Identify which cell holds the provided text, then report its [x, y] central coordinate. 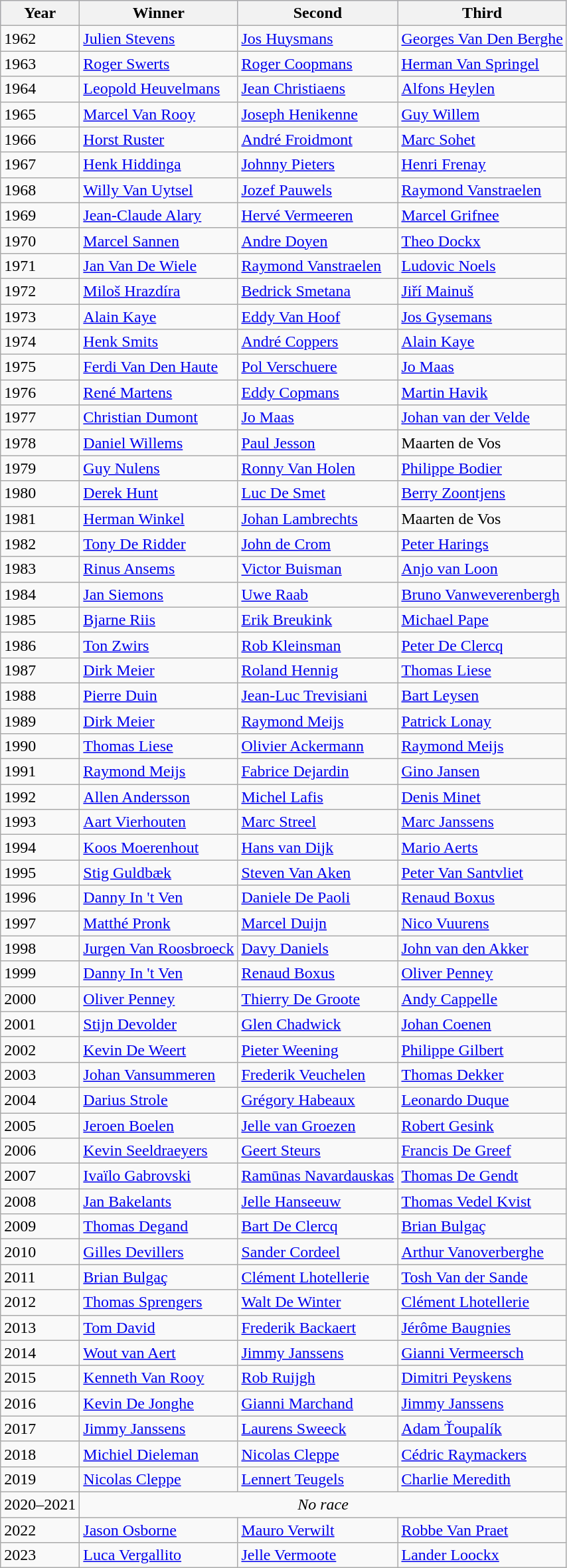
Francis De Greef [482, 1151]
2011 [40, 1277]
1975 [40, 367]
2007 [40, 1176]
Ludovic Noels [482, 266]
Olivier Ackermann [317, 746]
Charlie Meredith [482, 1479]
Paul Jesson [317, 443]
Cédric Raymackers [482, 1454]
Jos Huysmans [317, 39]
Bedrick Smetana [317, 291]
1973 [40, 317]
Luc De Smet [317, 493]
Eddy Van Hoof [317, 317]
2023 [40, 1555]
1984 [40, 594]
1997 [40, 923]
Rob Ruijgh [317, 1378]
Thomas Vedel Kvist [482, 1201]
Herman Winkel [159, 519]
Leopold Heuvelmans [159, 89]
Herman Van Springel [482, 64]
Marc Sohet [482, 139]
Tony De Ridder [159, 544]
Stijn Devolder [159, 1024]
Theo Dockx [482, 240]
1962 [40, 39]
Peter Harings [482, 544]
Erik Breukink [317, 620]
Bruno Vanweverenbergh [482, 594]
John van den Akker [482, 948]
René Martens [159, 392]
Bjarne Riis [159, 620]
2000 [40, 999]
Guy Nulens [159, 468]
2019 [40, 1479]
Darius Strole [159, 1100]
1998 [40, 948]
2003 [40, 1075]
Second [317, 13]
2013 [40, 1328]
Ferdi Van Den Haute [159, 367]
Luca Vergallito [159, 1555]
Johan Coenen [482, 1024]
Laurens Sweeck [317, 1429]
Marcel Grifnee [482, 215]
1978 [40, 443]
2009 [40, 1227]
Michael Pape [482, 620]
1994 [40, 847]
Marcel Van Rooy [159, 114]
Marcel Sannen [159, 240]
Year [40, 13]
Ramūnas Navardauskas [317, 1176]
Jelle Hanseeuw [317, 1201]
Allen Andersson [159, 797]
Fabrice Dejardin [317, 772]
1982 [40, 544]
2002 [40, 1049]
Bart De Clercq [317, 1227]
Alfons Heylen [482, 89]
Jean-Claude Alary [159, 215]
Jason Osborne [159, 1529]
Anjo van Loon [482, 569]
Davy Daniels [317, 948]
1986 [40, 645]
Adam Ťoupalík [482, 1429]
Henri Frenay [482, 165]
Mario Aerts [482, 847]
Matthé Pronk [159, 923]
André Froidmont [317, 139]
Joseph Henikenne [317, 114]
Robert Gesink [482, 1126]
Dimitri Peyskens [482, 1378]
Miloš Hrazdíra [159, 291]
1963 [40, 64]
Lennert Teugels [317, 1479]
2020–2021 [40, 1504]
Aart Vierhouten [159, 822]
1996 [40, 898]
1995 [40, 873]
Arthur Vanoverberghe [482, 1252]
Michiel Dieleman [159, 1454]
Bart Leysen [482, 695]
Gianni Vermeersch [482, 1353]
Kevin Seeldraeyers [159, 1151]
Jan Siemons [159, 594]
Thomas De Gendt [482, 1176]
Hervé Vermeeren [317, 215]
Michel Lafis [317, 797]
2016 [40, 1403]
Nico Vuurens [482, 923]
Hans van Dijk [317, 847]
1969 [40, 215]
1981 [40, 519]
Jos Gysemans [482, 317]
1985 [40, 620]
Patrick Lonay [482, 721]
Victor Buisman [317, 569]
1965 [40, 114]
Daniele De Paoli [317, 898]
Daniel Willems [159, 443]
Grégory Habeaux [317, 1100]
Jiří Mainuš [482, 291]
Geert Steurs [317, 1151]
Kevin De Jonghe [159, 1403]
Ton Zwirs [159, 645]
2017 [40, 1429]
Stig Guldbæk [159, 873]
Julien Stevens [159, 39]
Martin Havik [482, 392]
1970 [40, 240]
2006 [40, 1151]
Jean Christiaens [317, 89]
1999 [40, 974]
Jean-Luc Trevisiani [317, 695]
1972 [40, 291]
Eddy Copmans [317, 392]
1971 [40, 266]
Uwe Raab [317, 594]
Thomas Sprengers [159, 1302]
Frederik Veuchelen [317, 1075]
Georges Van Den Berghe [482, 39]
2001 [40, 1024]
2010 [40, 1252]
Kevin De Weert [159, 1049]
Walt De Winter [317, 1302]
Winner [159, 13]
2005 [40, 1126]
Ronny Van Holen [317, 468]
Leonardo Duque [482, 1100]
2008 [40, 1201]
Roger Coopmans [317, 64]
Willy Van Uytsel [159, 190]
Thomas Degand [159, 1227]
Marc Streel [317, 822]
Denis Minet [482, 797]
1993 [40, 822]
Guy Willem [482, 114]
Mauro Verwilt [317, 1529]
Jan Van De Wiele [159, 266]
Rob Kleinsman [317, 645]
1992 [40, 797]
Berry Zoontjens [482, 493]
Third [482, 13]
Jelle van Groezen [317, 1126]
Thierry De Groote [317, 999]
Gino Jansen [482, 772]
Ivaïlo Gabrovski [159, 1176]
Andre Doyen [317, 240]
Philippe Gilbert [482, 1049]
1964 [40, 89]
Philippe Bodier [482, 468]
Johan Lambrechts [317, 519]
Peter De Clercq [482, 645]
1991 [40, 772]
Pierre Duin [159, 695]
No race [323, 1504]
Johan van der Velde [482, 418]
Jeroen Boelen [159, 1126]
John de Crom [317, 544]
Jérôme Baugnies [482, 1328]
1966 [40, 139]
Kenneth Van Rooy [159, 1378]
Sander Cordeel [317, 1252]
2014 [40, 1353]
Koos Moerenhout [159, 847]
Gianni Marchand [317, 1403]
2022 [40, 1529]
Tosh Van der Sande [482, 1277]
2012 [40, 1302]
Roland Hennig [317, 670]
Jan Bakelants [159, 1201]
Thomas Dekker [482, 1075]
Lander Loockx [482, 1555]
1989 [40, 721]
1990 [40, 746]
1983 [40, 569]
Robbe Van Praet [482, 1529]
Jurgen Van Roosbroeck [159, 948]
Pieter Weening [317, 1049]
2018 [40, 1454]
Pol Verschuere [317, 367]
Peter Van Santvliet [482, 873]
Henk Smits [159, 342]
1968 [40, 190]
André Coppers [317, 342]
1977 [40, 418]
Johan Vansummeren [159, 1075]
Roger Swerts [159, 64]
Jelle Vermoote [317, 1555]
Johnny Pieters [317, 165]
2004 [40, 1100]
Marcel Duijn [317, 923]
Marc Janssens [482, 822]
Gilles Devillers [159, 1252]
Rinus Ansems [159, 569]
Horst Ruster [159, 139]
Glen Chadwick [317, 1024]
Andy Cappelle [482, 999]
1976 [40, 392]
Frederik Backaert [317, 1328]
1979 [40, 468]
Tom David [159, 1328]
Christian Dumont [159, 418]
1974 [40, 342]
Steven Van Aken [317, 873]
Wout van Aert [159, 1353]
Henk Hiddinga [159, 165]
1980 [40, 493]
1988 [40, 695]
1967 [40, 165]
Jozef Pauwels [317, 190]
Derek Hunt [159, 493]
2015 [40, 1378]
1987 [40, 670]
